Search for the cell housing the specified text and yield its (X, Y) center coordinate. 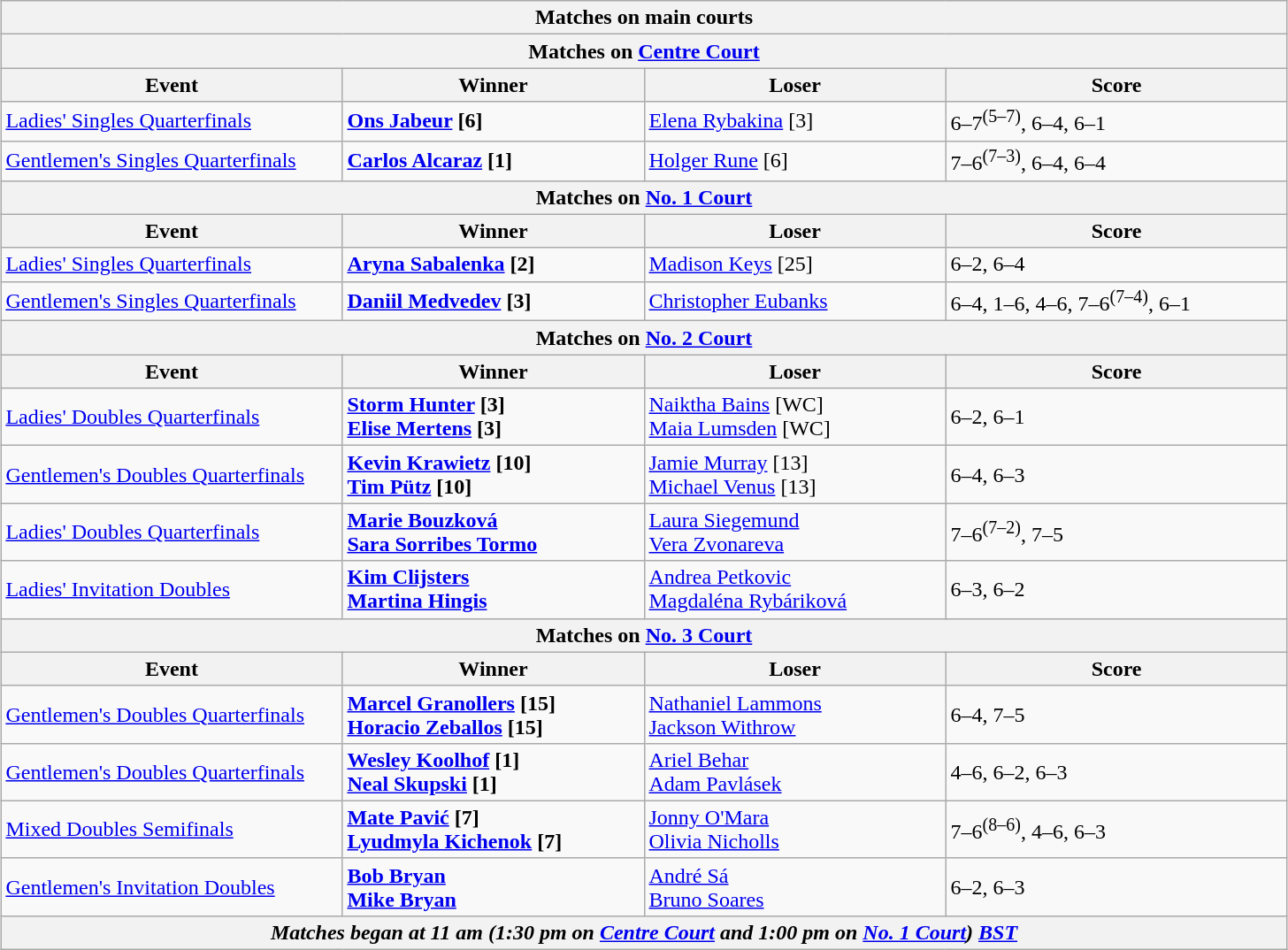
Marcel Granollers [15] Horacio Zeballos [15] (494, 715)
Matches on Centre Court (644, 51)
Kim Clijsters Martina Hingis (494, 589)
Matches on No. 3 Court (644, 635)
Wesley Koolhof [1] Neal Skupski [1] (494, 771)
Ariel Behar Adam Pavlásek (794, 771)
Marie Bouzková Sara Sorribes Tormo (494, 532)
Elena Rybakina [3] (794, 122)
Nathaniel Lammons Jackson Withrow (794, 715)
6–2, 6–4 (1116, 264)
6–7(5–7), 6–4, 6–1 (1116, 122)
Matches on No. 2 Court (644, 338)
6–3, 6–2 (1116, 589)
André Sá Bruno Soares (794, 886)
Jamie Murray [13] Michael Venus [13] (794, 474)
Mixed Doubles Semifinals (172, 830)
Matches began at 11 am (1:30 pm on Centre Court and 1:00 pm on No. 1 Court) BST (644, 933)
6–4, 6–3 (1116, 474)
Ladies' Invitation Doubles (172, 589)
Matches on main courts (644, 18)
Mate Pavić [7] Lyudmyla Kichenok [7] (494, 830)
Jonny O'Mara Olivia Nicholls (794, 830)
6–4, 1–6, 4–6, 7–6(7–4), 6–1 (1116, 301)
Ons Jabeur [6] (494, 122)
6–4, 7–5 (1116, 715)
7–6(7–3), 6–4, 6–4 (1116, 161)
6–2, 6–1 (1116, 418)
4–6, 6–2, 6–3 (1116, 771)
Kevin Krawietz [10] Tim Pütz [10] (494, 474)
Bob Bryan Mike Bryan (494, 886)
Holger Rune [6] (794, 161)
Gentlemen's Invitation Doubles (172, 886)
Daniil Medvedev [3] (494, 301)
Matches on No. 1 Court (644, 197)
Naiktha Bains [WC] Maia Lumsden [WC] (794, 418)
Christopher Eubanks (794, 301)
7–6(8–6), 4–6, 6–3 (1116, 830)
Andrea Petkovic Magdaléna Rybáriková (794, 589)
Laura Siegemund Vera Zvonareva (794, 532)
Madison Keys [25] (794, 264)
7–6(7–2), 7–5 (1116, 532)
Carlos Alcaraz [1] (494, 161)
Storm Hunter [3] Elise Mertens [3] (494, 418)
Aryna Sabalenka [2] (494, 264)
6–2, 6–3 (1116, 886)
